Output the (X, Y) coordinate of the center of the cell containing the given text.  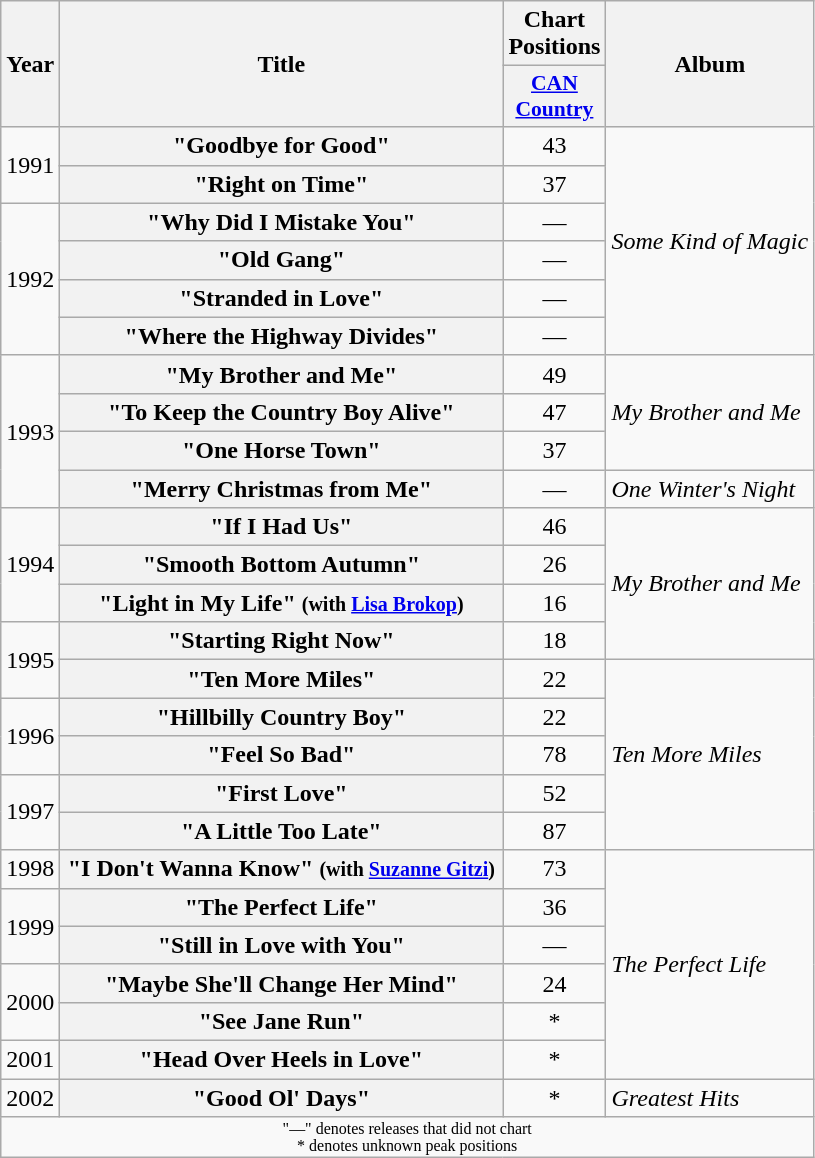
"I Don't Wanna Know" (with Suzanne Gitzi) (282, 869)
1997 (30, 812)
73 (554, 869)
47 (554, 412)
"To Keep the Country Boy Alive" (282, 412)
"My Brother and Me" (282, 374)
43 (554, 146)
"Good Ol' Days" (282, 1097)
1995 (30, 660)
"Maybe She'll Change Her Mind" (282, 983)
78 (554, 755)
"The Perfect Life" (282, 907)
2001 (30, 1059)
"Feel So Bad" (282, 755)
1992 (30, 279)
Some Kind of Magic (710, 241)
52 (554, 793)
24 (554, 983)
16 (554, 603)
36 (554, 907)
"Old Gang" (282, 260)
"Stranded in Love" (282, 298)
46 (554, 527)
1993 (30, 431)
Year (30, 64)
Title (282, 64)
"A Little Too Late" (282, 831)
1994 (30, 565)
One Winter's Night (710, 489)
"Starting Right Now" (282, 641)
1999 (30, 926)
1996 (30, 736)
1998 (30, 869)
Album (710, 64)
"First Love" (282, 793)
"Right on Time" (282, 184)
49 (554, 374)
"Goodbye for Good" (282, 146)
The Perfect Life (710, 964)
"Merry Christmas from Me" (282, 489)
87 (554, 831)
Ten More Miles (710, 755)
"Smooth Bottom Autumn" (282, 565)
"Light in My Life" (with Lisa Brokop) (282, 603)
"One Horse Town" (282, 450)
1991 (30, 165)
26 (554, 565)
"—" denotes releases that did not chart* denotes unknown peak positions (408, 1138)
"Head Over Heels in Love" (282, 1059)
"Ten More Miles" (282, 679)
"Where the Highway Divides" (282, 336)
2000 (30, 1002)
"If I Had Us" (282, 527)
18 (554, 641)
"Why Did I Mistake You" (282, 222)
2002 (30, 1097)
CAN Country (554, 96)
Greatest Hits (710, 1097)
Chart Positions (554, 34)
"See Jane Run" (282, 1021)
"Hillbilly Country Boy" (282, 717)
"Still in Love with You" (282, 945)
